Return (x, y) of the center of cell containing provided text 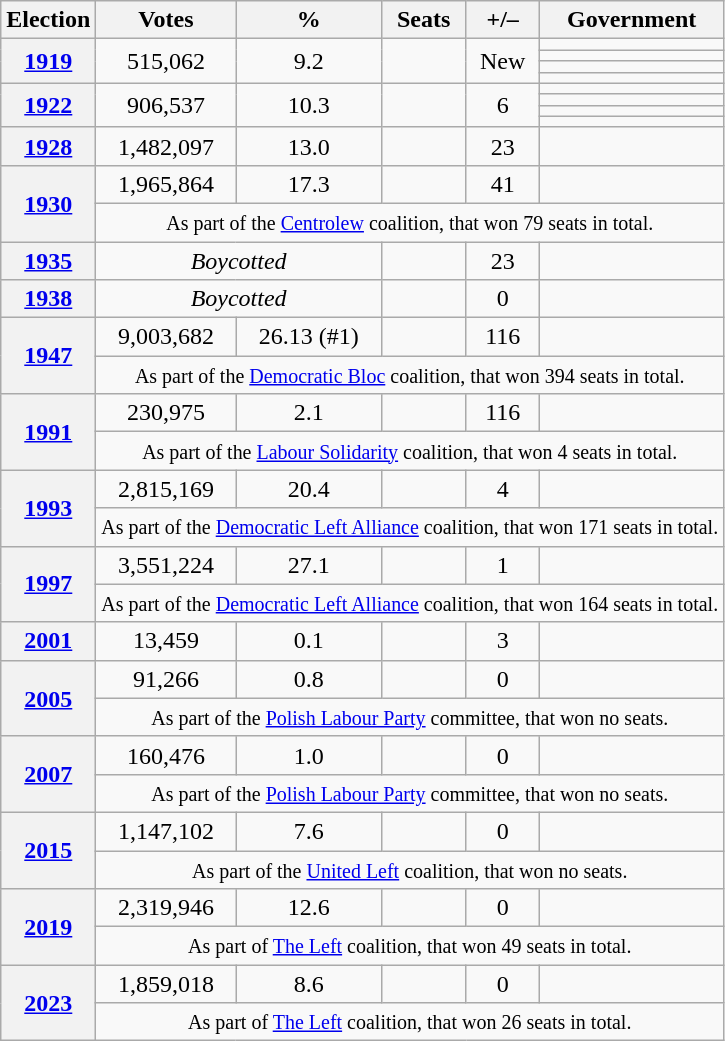
906,537 (166, 105)
2001 (48, 641)
As part of the United Left coalition, that won no seats. (410, 869)
13,459 (166, 641)
2005 (48, 698)
41 (503, 184)
2007 (48, 774)
26.13 (#1) (308, 337)
160,476 (166, 755)
2,319,946 (166, 908)
1947 (48, 356)
1938 (48, 299)
As part of the Democratic Left Alliance coalition, that won 171 seats in total. (410, 527)
3 (503, 641)
1928 (48, 146)
As part of the Democratic Left Alliance coalition, that won 164 seats in total. (410, 603)
1930 (48, 203)
Election (48, 20)
2.1 (308, 413)
230,975 (166, 413)
4 (503, 489)
12.6 (308, 908)
515,062 (166, 61)
As part of The Left coalition, that won 26 seats in total. (410, 1022)
New (503, 61)
Votes (166, 20)
1,859,018 (166, 984)
1922 (48, 105)
8.6 (308, 984)
10.3 (308, 105)
% (308, 20)
91,266 (166, 679)
2019 (48, 927)
As part of The Left coalition, that won 49 seats in total. (410, 946)
1.0 (308, 755)
2023 (48, 1003)
17.3 (308, 184)
13.0 (308, 146)
0.1 (308, 641)
As part of the Democratic Bloc coalition, that won 394 seats in total. (410, 375)
6 (503, 105)
1 (503, 565)
27.1 (308, 565)
As part of the Centrolew coalition, that won 79 seats in total. (410, 222)
9,003,682 (166, 337)
20.4 (308, 489)
+/– (503, 20)
1991 (48, 432)
Seats (423, 20)
3,551,224 (166, 565)
7.6 (308, 831)
1,147,102 (166, 831)
1993 (48, 508)
1,965,864 (166, 184)
0.8 (308, 679)
As part of the Labour Solidarity coalition, that won 4 seats in total. (410, 451)
1,482,097 (166, 146)
Government (632, 20)
1935 (48, 261)
2015 (48, 850)
1919 (48, 61)
9.2 (308, 61)
1997 (48, 584)
2,815,169 (166, 489)
